For the text-containing cell, return its midpoint in (x, y) coordinate format. 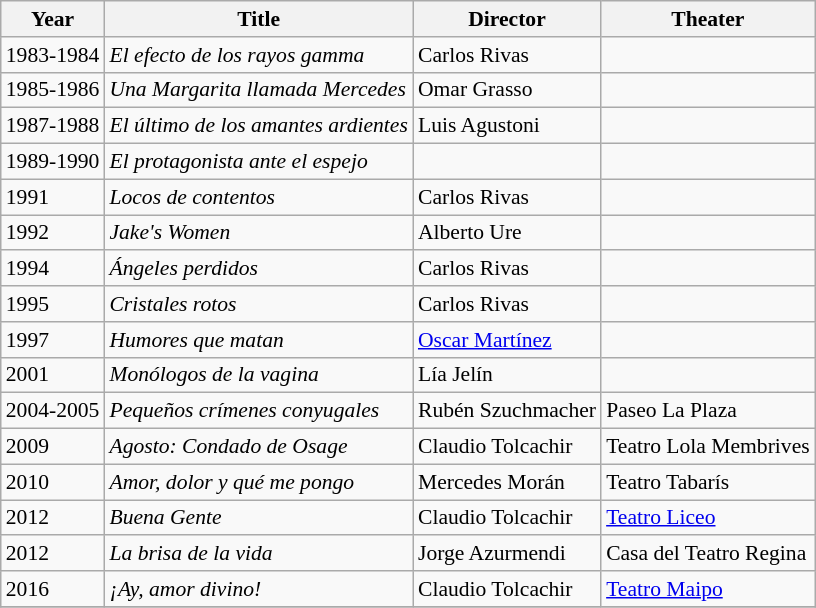
Teatro Liceo (708, 518)
2010 (53, 482)
Teatro Maipo (708, 589)
Rubén Szuchmacher (507, 411)
2001 (53, 375)
2004-2005 (53, 411)
Omar Grasso (507, 90)
Jorge Azurmendi (507, 554)
Amor, dolor y qué me pongo (258, 482)
Theater (708, 19)
1992 (53, 233)
1987-1988 (53, 126)
Luis Agustoni (507, 126)
Teatro Tabarís (708, 482)
El último de los amantes ardientes (258, 126)
Cristales rotos (258, 304)
1994 (53, 269)
Agosto: Condado de Osage (258, 447)
Title (258, 19)
Pequeños crímenes conyugales (258, 411)
1983-1984 (53, 55)
Director (507, 19)
Ángeles perdidos (258, 269)
Paseo La Plaza (708, 411)
Oscar Martínez (507, 340)
Una Margarita llamada Mercedes (258, 90)
El protagonista ante el espejo (258, 162)
Locos de contentos (258, 197)
Casa del Teatro Regina (708, 554)
1991 (53, 197)
¡Ay, amor divino! (258, 589)
2009 (53, 447)
Humores que matan (258, 340)
Monólogos de la vagina (258, 375)
Year (53, 19)
Alberto Ure (507, 233)
Mercedes Morán (507, 482)
1997 (53, 340)
Lía Jelín (507, 375)
2016 (53, 589)
1985-1986 (53, 90)
Jake's Women (258, 233)
Buena Gente (258, 518)
El efecto de los rayos gamma (258, 55)
1989-1990 (53, 162)
Teatro Lola Membrives (708, 447)
1995 (53, 304)
La brisa de la vida (258, 554)
